From the cell containing the given text, extract its center point as (x, y) coordinate. 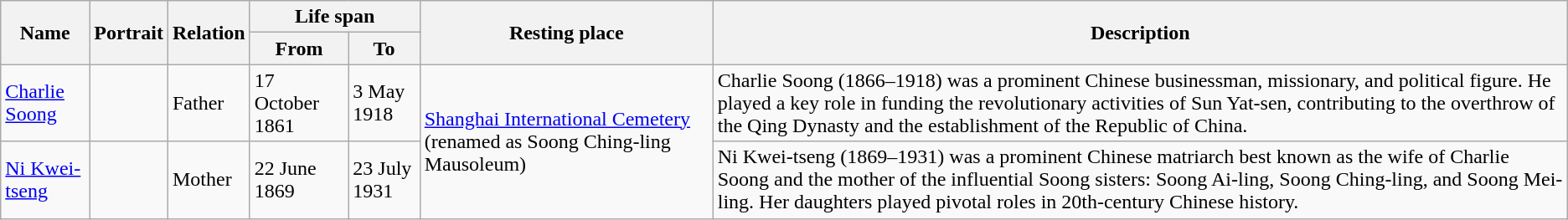
Charlie Soong (45, 103)
Portrait (129, 33)
Description (1140, 33)
23 July 1931 (384, 180)
Ni Kwei-tseng (45, 180)
Father (209, 103)
17 October 1861 (299, 103)
3 May 1918 (384, 103)
From (299, 49)
Relation (209, 33)
Name (45, 33)
To (384, 49)
Shanghai International Cemetery (renamed as Soong Ching-ling Mausoleum) (566, 141)
Mother (209, 180)
Life span (335, 17)
22 June 1869 (299, 180)
Resting place (566, 33)
